Output the [X, Y] coordinate of the center of the cell containing the given text.  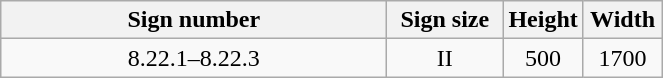
Width [622, 20]
Sign number [194, 20]
1700 [622, 58]
500 [543, 58]
8.22.1–8.22.3 [194, 58]
Height [543, 20]
Sign size [445, 20]
II [445, 58]
